For the text-containing cell, return its midpoint in (x, y) coordinate format. 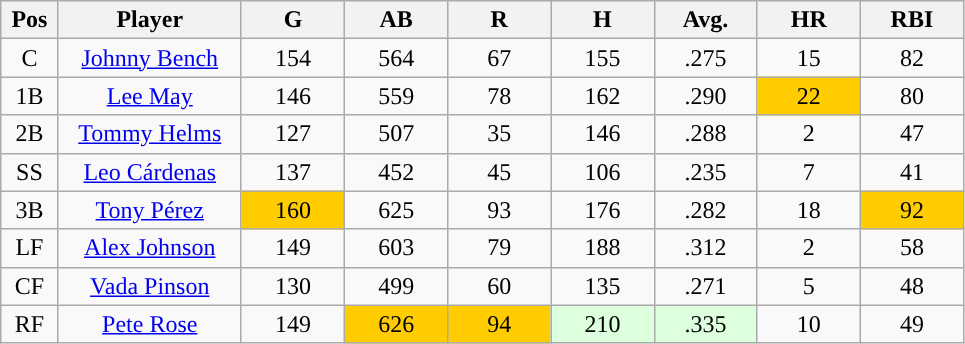
15 (808, 58)
Pete Rose (150, 324)
5 (808, 286)
626 (396, 324)
2B (30, 134)
499 (396, 286)
18 (808, 210)
106 (602, 172)
160 (292, 210)
78 (500, 96)
162 (602, 96)
80 (912, 96)
Pos (30, 20)
Lee May (150, 96)
93 (500, 210)
Johnny Bench (150, 58)
559 (396, 96)
Tommy Helms (150, 134)
.335 (706, 324)
RF (30, 324)
35 (500, 134)
10 (808, 324)
176 (602, 210)
RBI (912, 20)
3B (30, 210)
137 (292, 172)
67 (500, 58)
79 (500, 248)
49 (912, 324)
.275 (706, 58)
Tony Pérez (150, 210)
135 (602, 286)
Avg. (706, 20)
.282 (706, 210)
Alex Johnson (150, 248)
CF (30, 286)
507 (396, 134)
Vada Pinson (150, 286)
188 (602, 248)
47 (912, 134)
210 (602, 324)
R (500, 20)
45 (500, 172)
.290 (706, 96)
625 (396, 210)
92 (912, 210)
Leo Cárdenas (150, 172)
Player (150, 20)
SS (30, 172)
22 (808, 96)
.271 (706, 286)
603 (396, 248)
154 (292, 58)
82 (912, 58)
41 (912, 172)
H (602, 20)
7 (808, 172)
1B (30, 96)
130 (292, 286)
AB (396, 20)
60 (500, 286)
452 (396, 172)
94 (500, 324)
155 (602, 58)
.312 (706, 248)
58 (912, 248)
.288 (706, 134)
127 (292, 134)
G (292, 20)
564 (396, 58)
C (30, 58)
.235 (706, 172)
LF (30, 248)
48 (912, 286)
HR (808, 20)
